Search for the cell housing the specified text and yield its (X, Y) center coordinate. 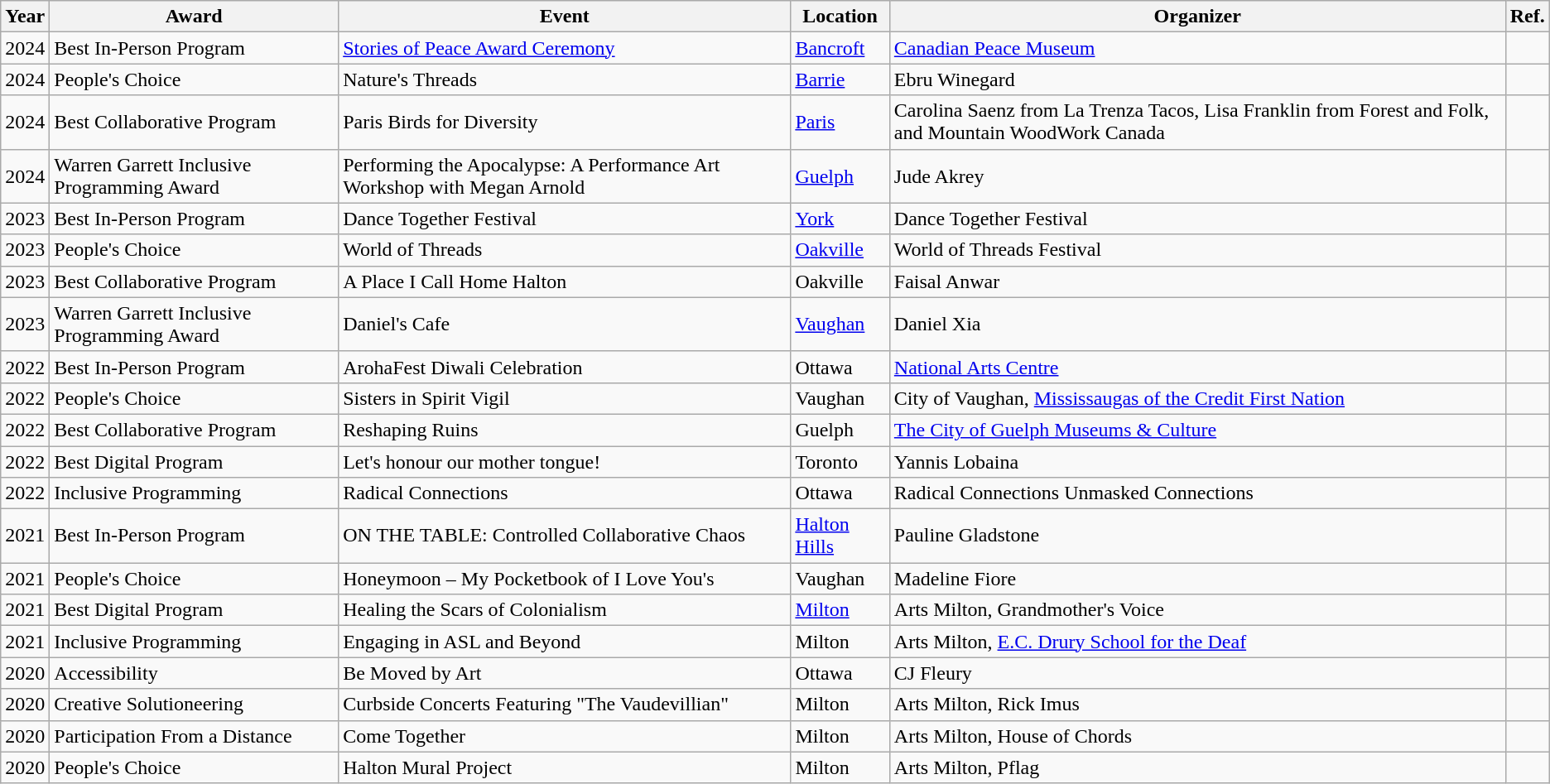
Barrie (840, 79)
Jude Akrey (1197, 176)
Creative Solutioneering (194, 705)
Halton Mural Project (565, 767)
Organizer (1197, 17)
Bancroft (840, 48)
ArohaFest Diwali Celebration (565, 367)
Stories of Peace Award Ceremony (565, 48)
World of Threads Festival (1197, 250)
National Arts Centre (1197, 367)
Toronto (840, 461)
Paris (840, 123)
CJ Fleury (1197, 673)
Participation From a Distance (194, 736)
Faisal Anwar (1197, 281)
Be Moved by Art (565, 673)
Halton Hills (840, 536)
A Place I Call Home Halton (565, 281)
Radical Connections Unmasked Connections (1197, 493)
Daniel's Cafe (565, 325)
Radical Connections (565, 493)
Performing the Apocalypse: A Performance Art Workshop with Megan Arnold (565, 176)
ON THE TABLE: Controlled Collaborative Chaos (565, 536)
Accessibility (194, 673)
Honeymoon – My Pocketbook of I Love You's (565, 579)
Arts Milton, Rick Imus (1197, 705)
Reshaping Ruins (565, 430)
Healing the Scars of Colonialism (565, 610)
Sisters in Spirit Vigil (565, 398)
Location (840, 17)
The City of Guelph Museums & Culture (1197, 430)
Canadian Peace Museum (1197, 48)
Carolina Saenz from La Trenza Tacos, Lisa Franklin from Forest and Folk, and Mountain WoodWork Canada (1197, 123)
Yannis Lobaina (1197, 461)
Arts Milton, House of Chords (1197, 736)
Engaging in ASL and Beyond (565, 642)
Curbside Concerts Featuring "The Vaudevillian" (565, 705)
Arts Milton, Grandmother's Voice (1197, 610)
Pauline Gladstone (1197, 536)
Ref. (1527, 17)
Paris Birds for Diversity (565, 123)
York (840, 219)
Event (565, 17)
Let's honour our mother tongue! (565, 461)
Arts Milton, Pflag (1197, 767)
Award (194, 17)
World of Threads (565, 250)
Come Together (565, 736)
Ebru Winegard (1197, 79)
Year (25, 17)
Nature's Threads (565, 79)
City of Vaughan, Mississaugas of the Credit First Nation (1197, 398)
Arts Milton, E.C. Drury School for the Deaf (1197, 642)
Madeline Fiore (1197, 579)
Daniel Xia (1197, 325)
